Scan for the cell matching the given text and deliver its (x, y) coordinate at center. 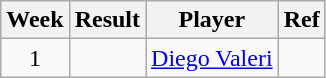
Diego Valeri (212, 58)
Player (212, 20)
1 (35, 58)
Result (107, 20)
Ref (302, 20)
Week (35, 20)
